Identify which cell holds the provided text, then report its (X, Y) central coordinate. 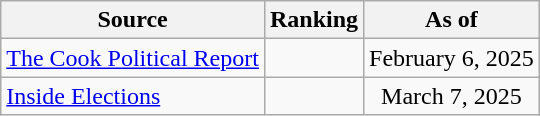
Ranking (314, 20)
As of (452, 20)
The Cook Political Report (133, 58)
March 7, 2025 (452, 96)
Inside Elections (133, 96)
Source (133, 20)
February 6, 2025 (452, 58)
